Scan for the cell matching the given text and deliver its (x, y) coordinate at center. 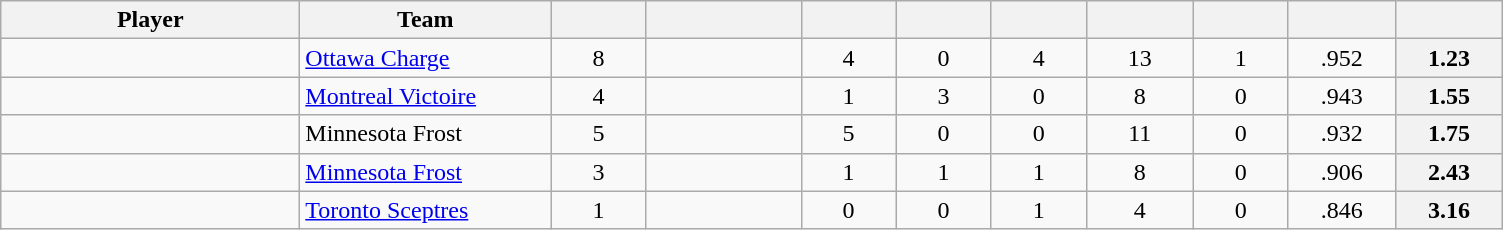
1.23 (1448, 58)
.943 (1342, 96)
Montreal Victoire (426, 96)
.952 (1342, 58)
13 (1140, 58)
.906 (1342, 172)
1.55 (1448, 96)
.932 (1342, 134)
Ottawa Charge (426, 58)
.846 (1342, 210)
Team (426, 20)
3.16 (1448, 210)
2.43 (1448, 172)
Toronto Sceptres (426, 210)
1.75 (1448, 134)
Player (150, 20)
11 (1140, 134)
